Return (x, y) of the center of cell containing provided text 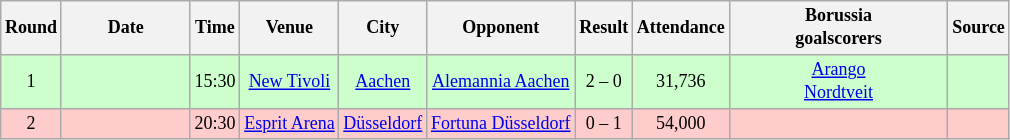
Venue (290, 28)
Borussiagoalscorers (838, 28)
Attendance (682, 28)
Date (126, 28)
15:30 (215, 81)
31,736 (682, 81)
1 (32, 81)
0 – 1 (604, 124)
Fortuna Düsseldorf (501, 124)
Round (32, 28)
Arango Nordtveit (838, 81)
Opponent (501, 28)
2 – 0 (604, 81)
Alemannia Aachen (501, 81)
Aachen (383, 81)
New Tivoli (290, 81)
54,000 (682, 124)
City (383, 28)
Esprit Arena (290, 124)
Düsseldorf (383, 124)
Time (215, 28)
20:30 (215, 124)
2 (32, 124)
Result (604, 28)
Source (978, 28)
